Pinpoint the cell where the given text exists, returning its (X, Y) midpoint coordinate. 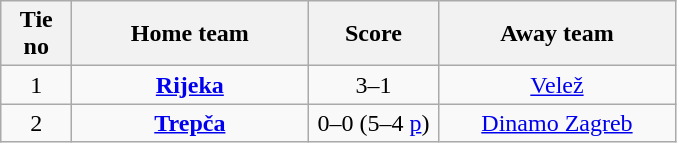
Score (374, 34)
0–0 (5–4 p) (374, 123)
Rijeka (190, 85)
3–1 (374, 85)
Velež (557, 85)
Home team (190, 34)
2 (36, 123)
Tie no (36, 34)
Trepča (190, 123)
Dinamo Zagreb (557, 123)
1 (36, 85)
Away team (557, 34)
